Extract the (x, y) coordinate from the center of the cell holding the provided text.  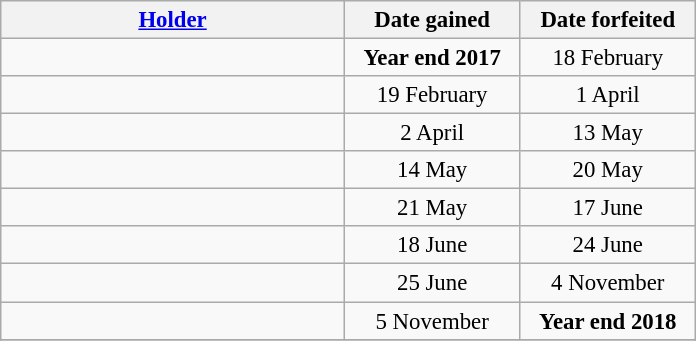
Date gained (432, 20)
Year end 2018 (608, 321)
1 April (608, 95)
19 February (432, 95)
Year end 2017 (432, 58)
21 May (432, 208)
5 November (432, 321)
2 April (432, 133)
20 May (608, 170)
14 May (432, 170)
18 February (608, 58)
13 May (608, 133)
Holder (173, 20)
Date forfeited (608, 20)
24 June (608, 245)
17 June (608, 208)
4 November (608, 283)
18 June (432, 245)
25 June (432, 283)
